Capture the cell that displays the provided text and extract its [x, y] central coordinate. 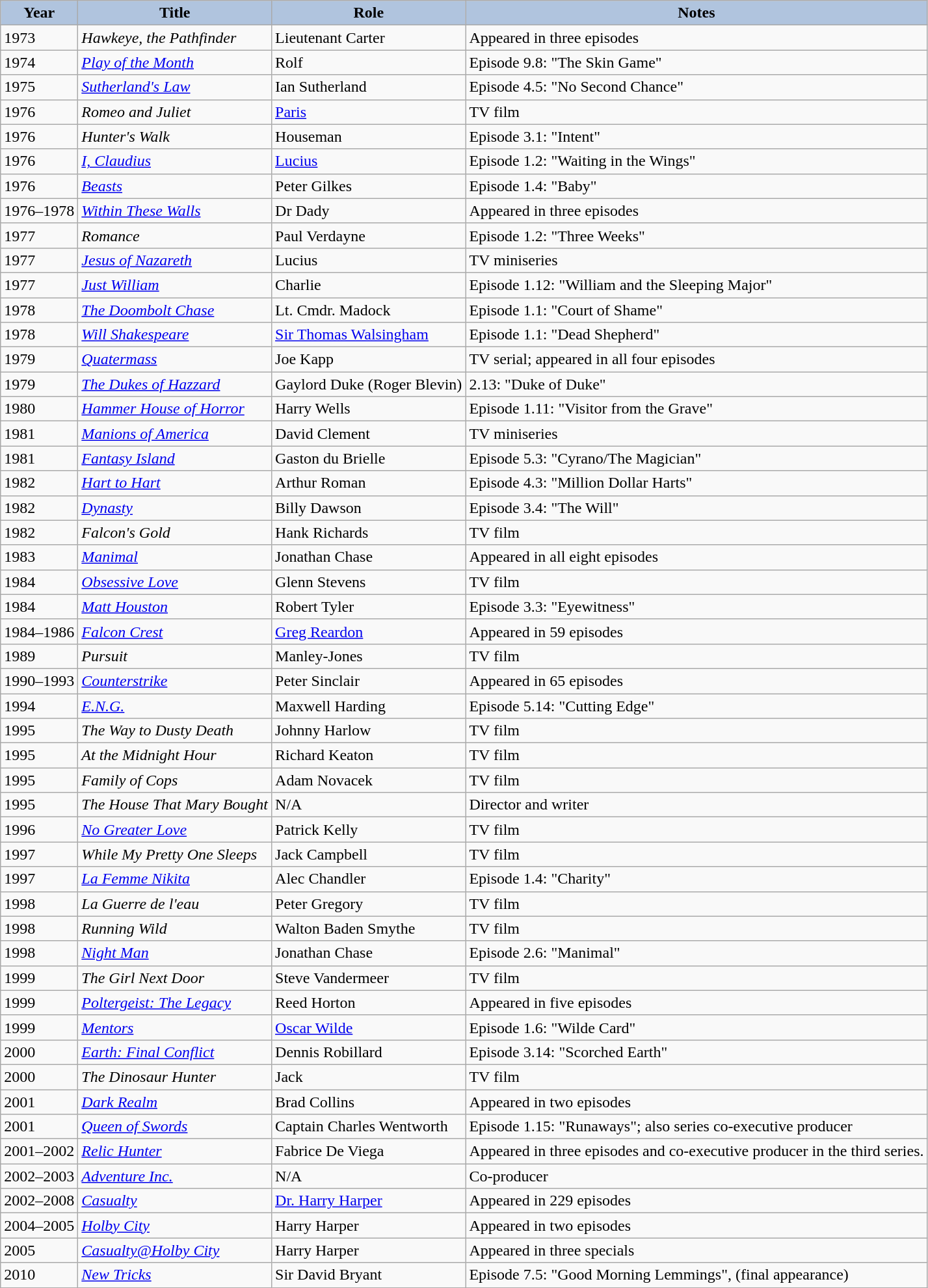
Episode 1.6: "Wilde Card" [696, 1027]
1974 [39, 62]
Co-producer [696, 1176]
Episode 1.4: "Charity" [696, 879]
Sir David Bryant [369, 1275]
Robert Tyler [369, 607]
Lt. Cmdr. Madock [369, 310]
1996 [39, 830]
Jack [369, 1077]
Peter Gregory [369, 904]
Mentors [175, 1027]
Dr Dady [369, 211]
Episode 4.5: "No Second Chance" [696, 87]
Episode 5.14: "Cutting Edge" [696, 705]
E.N.G. [175, 705]
Episode 3.14: "Scorched Earth" [696, 1052]
Appeared in five episodes [696, 1003]
Adam Novacek [369, 780]
David Clement [369, 434]
2002–2003 [39, 1176]
Episode 1.15: "Runaways"; also series co-executive producer [696, 1127]
Sir Thomas Walsingham [369, 335]
Episode 1.1: "Dead Shepherd" [696, 335]
Episode 1.12: "William and the Sleeping Major" [696, 285]
Queen of Swords [175, 1127]
Within These Walls [175, 211]
1989 [39, 656]
Paul Verdayne [369, 235]
Play of the Month [175, 62]
Pursuit [175, 656]
Episode 9.8: "The Skin Game" [696, 62]
Richard Keaton [369, 756]
New Tricks [175, 1275]
Episode 1.11: "Visitor from the Grave" [696, 409]
Steve Vandermeer [369, 978]
1994 [39, 705]
Dr. Harry Harper [369, 1201]
Joe Kapp [369, 360]
At the Midnight Hour [175, 756]
Arthur Roman [369, 483]
Relic Hunter [175, 1151]
Hart to Hart [175, 483]
Gaston du Brielle [369, 458]
Episode 5.3: "Cyrano/The Magician" [696, 458]
Harry Wells [369, 409]
The Doombolt Chase [175, 310]
Director and writer [696, 805]
Obsessive Love [175, 582]
2.13: "Duke of Duke" [696, 384]
The Girl Next Door [175, 978]
Dennis Robillard [369, 1052]
Holby City [175, 1226]
Gaylord Duke (Roger Blevin) [369, 384]
The Dinosaur Hunter [175, 1077]
Just William [175, 285]
Romance [175, 235]
Greg Reardon [369, 631]
Jack Campbell [369, 854]
Dynasty [175, 508]
Appeared in all eight episodes [696, 557]
Quatermass [175, 360]
Casualty [175, 1201]
TV serial; appeared in all four episodes [696, 360]
Episode 3.4: "The Will" [696, 508]
Running Wild [175, 928]
Walton Baden Smythe [369, 928]
Manimal [175, 557]
2001–2002 [39, 1151]
Ian Sutherland [369, 87]
The Way to Dusty Death [175, 731]
Episode 1.2: "Waiting in the Wings" [696, 161]
Appeared in three specials [696, 1250]
Episode 1.4: "Baby" [696, 186]
Poltergeist: The Legacy [175, 1003]
Night Man [175, 953]
Houseman [369, 137]
Glenn Stevens [369, 582]
Fantasy Island [175, 458]
Sutherland's Law [175, 87]
Hank Richards [369, 532]
Appeared in 59 episodes [696, 631]
Episode 3.3: "Eyewitness" [696, 607]
Appeared in 229 episodes [696, 1201]
Manley-Jones [369, 656]
No Greater Love [175, 830]
La Femme Nikita [175, 879]
Family of Cops [175, 780]
2010 [39, 1275]
Matt Houston [175, 607]
Johnny Harlow [369, 731]
Jesus of Nazareth [175, 260]
The Dukes of Hazzard [175, 384]
I, Claudius [175, 161]
Title [175, 13]
Episode 1.1: "Court of Shame" [696, 310]
2004–2005 [39, 1226]
Falcon Crest [175, 631]
Episode 1.2: "Three Weeks" [696, 235]
Charlie [369, 285]
Alec Chandler [369, 879]
Year [39, 13]
1975 [39, 87]
Patrick Kelly [369, 830]
Rolf [369, 62]
1976–1978 [39, 211]
1980 [39, 409]
Beasts [175, 186]
Maxwell Harding [369, 705]
While My Pretty One Sleeps [175, 854]
Fabrice De Viega [369, 1151]
Appeared in 65 episodes [696, 681]
Episode 3.1: "Intent" [696, 137]
Hawkeye, the Pathfinder [175, 38]
1984–1986 [39, 631]
Brad Collins [369, 1102]
1973 [39, 38]
Episode 7.5: "Good Morning Lemmings", (final appearance) [696, 1275]
Captain Charles Wentworth [369, 1127]
La Guerre de l'eau [175, 904]
Lieutenant Carter [369, 38]
Hammer House of Horror [175, 409]
Peter Gilkes [369, 186]
Adventure Inc. [175, 1176]
Notes [696, 13]
2002–2008 [39, 1201]
Paris [369, 112]
The House That Mary Bought [175, 805]
Manions of America [175, 434]
1983 [39, 557]
Casualty@Holby City [175, 1250]
1990–1993 [39, 681]
Romeo and Juliet [175, 112]
Dark Realm [175, 1102]
Earth: Final Conflict [175, 1052]
Billy Dawson [369, 508]
Appeared in three episodes and co-executive producer in the third series. [696, 1151]
Falcon's Gold [175, 532]
Reed Horton [369, 1003]
2005 [39, 1250]
Hunter's Walk [175, 137]
Will Shakespeare [175, 335]
Episode 4.3: "Million Dollar Harts" [696, 483]
Counterstrike [175, 681]
Episode 2.6: "Manimal" [696, 953]
Oscar Wilde [369, 1027]
Peter Sinclair [369, 681]
Role [369, 13]
